Determine the (x, y) coordinate at the center of the cell enclosing the given text.  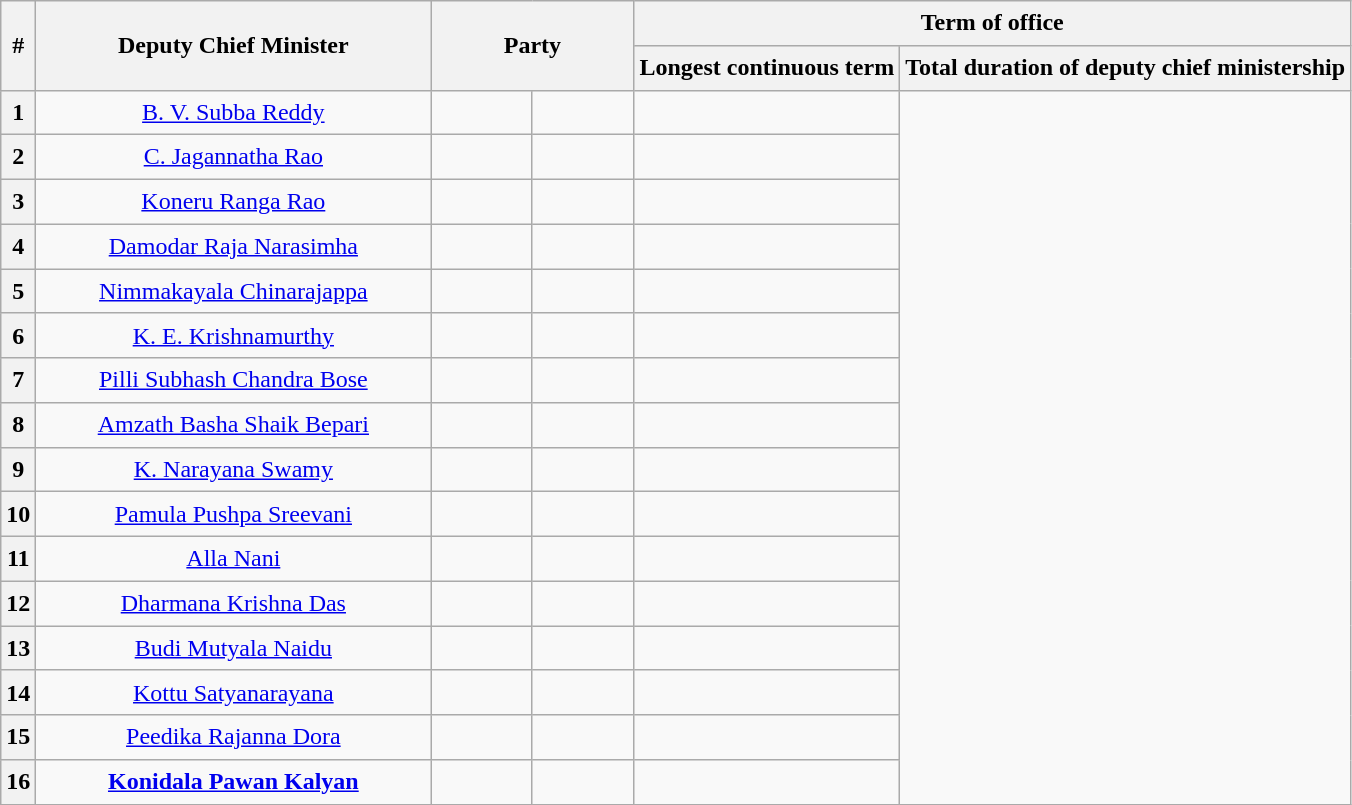
Kottu Satyanarayana (234, 692)
3 (18, 202)
5 (18, 292)
10 (18, 514)
8 (18, 426)
Deputy Chief Minister (234, 46)
Amzath Basha Shaik Bepari (234, 426)
Peedika Rajanna Dora (234, 738)
# (18, 46)
15 (18, 738)
16 (18, 782)
12 (18, 604)
Pamula Pushpa Sreevani (234, 514)
11 (18, 560)
9 (18, 470)
4 (18, 246)
K. E. Krishnamurthy (234, 336)
C. Jagannatha Rao (234, 158)
Pilli Subhash Chandra Bose (234, 380)
Longest continuous term (767, 68)
Koneru Ranga Rao (234, 202)
Term of office (992, 24)
Budi Mutyala Naidu (234, 648)
Damodar Raja Narasimha (234, 246)
Dharmana Krishna Das (234, 604)
Konidala Pawan Kalyan (234, 782)
6 (18, 336)
2 (18, 158)
7 (18, 380)
Party (532, 46)
Total duration of deputy chief ministership (1126, 68)
13 (18, 648)
14 (18, 692)
1 (18, 112)
Nimmakayala Chinarajappa (234, 292)
Alla Nani (234, 560)
K. Narayana Swamy (234, 470)
B. V. Subba Reddy (234, 112)
